Return the [X, Y] coordinate for the center point of the cell that contains the specified text.  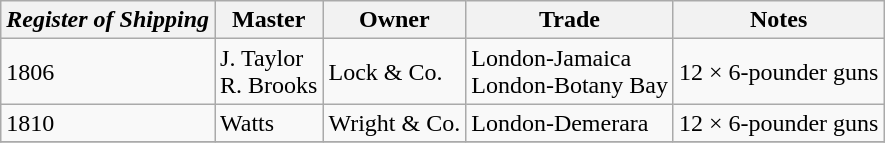
Master [269, 20]
London-Jamaica London-Botany Bay [570, 72]
Owner [394, 20]
Trade [570, 20]
J. Taylor R. Brooks [269, 72]
Register of Shipping [108, 20]
Wright & Co. [394, 123]
1806 [108, 72]
London-Demerara [570, 123]
Watts [269, 123]
Lock & Co. [394, 72]
1810 [108, 123]
Notes [778, 20]
